Return the [x, y] coordinate for the center point of the cell that contains the specified text.  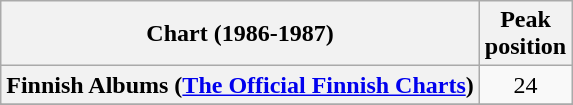
Peak position [525, 34]
Chart (1986-1987) [240, 34]
Finnish Albums (The Official Finnish Charts) [240, 85]
24 [525, 85]
